Capture the cell that displays the provided text and extract its (x, y) central coordinate. 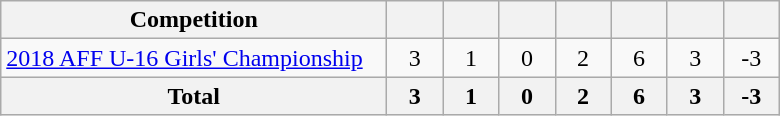
Competition (194, 20)
2018 AFF U-16 Girls' Championship (194, 58)
Total (194, 96)
